Determine the [x, y] coordinate at the center of the cell enclosing the given text.  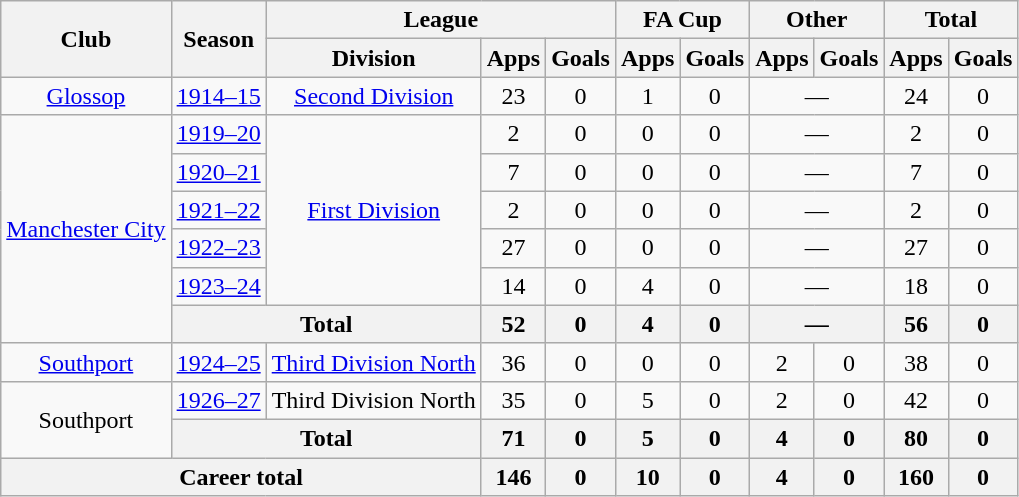
Glossop [86, 96]
10 [647, 477]
56 [916, 324]
14 [513, 286]
160 [916, 477]
1922–23 [218, 248]
Season [218, 39]
Other [817, 20]
League [440, 20]
35 [513, 400]
24 [916, 96]
42 [916, 400]
71 [513, 438]
23 [513, 96]
146 [513, 477]
1 [647, 96]
38 [916, 362]
FA Cup [682, 20]
First Division [374, 210]
1919–20 [218, 134]
1920–21 [218, 172]
Manchester City [86, 229]
Division [374, 58]
1924–25 [218, 362]
18 [916, 286]
Career total [241, 477]
1914–15 [218, 96]
1926–27 [218, 400]
36 [513, 362]
Second Division [374, 96]
1923–24 [218, 286]
1921–22 [218, 210]
52 [513, 324]
80 [916, 438]
Club [86, 39]
